Find where the given text appears and provide that cell's center as (x, y) coordinate. 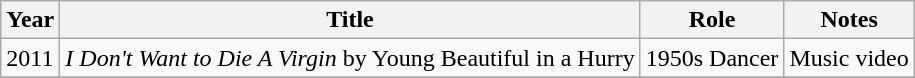
Role (712, 20)
Music video (849, 58)
2011 (30, 58)
Year (30, 20)
I Don't Want to Die A Virgin by Young Beautiful in a Hurry (350, 58)
1950s Dancer (712, 58)
Notes (849, 20)
Title (350, 20)
